Pinpoint the cell where the given text exists, returning its [x, y] midpoint coordinate. 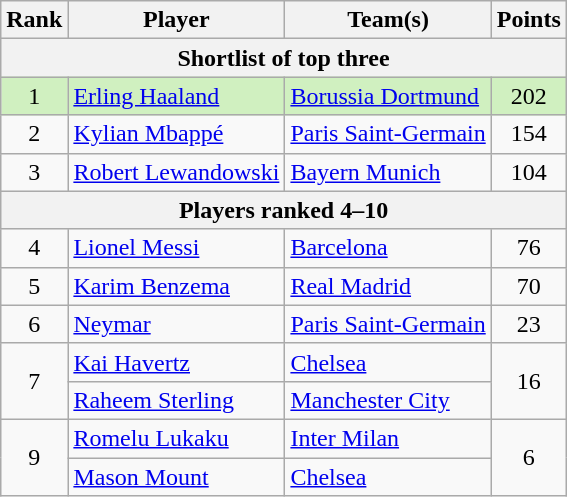
1 [34, 96]
7 [34, 381]
Erling Haaland [176, 96]
Kylian Mbappé [176, 134]
154 [528, 134]
23 [528, 324]
Robert Lewandowski [176, 172]
Raheem Sterling [176, 400]
Points [528, 20]
Team(s) [388, 20]
4 [34, 248]
2 [34, 134]
Karim Benzema [176, 286]
Barcelona [388, 248]
Players ranked 4–10 [284, 210]
Borussia Dortmund [388, 96]
Inter Milan [388, 438]
76 [528, 248]
104 [528, 172]
Kai Havertz [176, 362]
Shortlist of top three [284, 58]
9 [34, 457]
Manchester City [388, 400]
Romelu Lukaku [176, 438]
Mason Mount [176, 477]
Real Madrid [388, 286]
70 [528, 286]
Bayern Munich [388, 172]
Neymar [176, 324]
Player [176, 20]
202 [528, 96]
16 [528, 381]
Rank [34, 20]
3 [34, 172]
Lionel Messi [176, 248]
5 [34, 286]
